Output the [X, Y] coordinate of the center of the cell containing the given text.  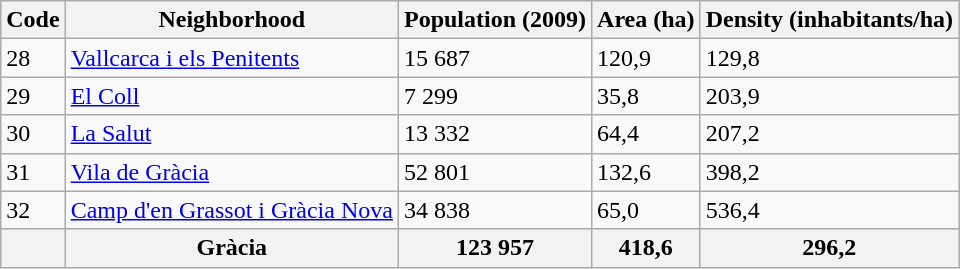
203,9 [829, 96]
120,9 [646, 58]
123 957 [494, 248]
65,0 [646, 210]
31 [33, 172]
15 687 [494, 58]
398,2 [829, 172]
536,4 [829, 210]
30 [33, 134]
7 299 [494, 96]
Vila de Gràcia [232, 172]
La Salut [232, 134]
Neighborhood [232, 20]
Area (ha) [646, 20]
13 332 [494, 134]
Camp d'en Grassot i Gràcia Nova [232, 210]
28 [33, 58]
Density (inhabitants/ha) [829, 20]
207,2 [829, 134]
32 [33, 210]
29 [33, 96]
132,6 [646, 172]
Gràcia [232, 248]
El Coll [232, 96]
35,8 [646, 96]
64,4 [646, 134]
34 838 [494, 210]
129,8 [829, 58]
Population (2009) [494, 20]
52 801 [494, 172]
Code [33, 20]
296,2 [829, 248]
Vallcarca i els Penitents [232, 58]
418,6 [646, 248]
